Search for the cell housing the specified text and yield its [X, Y] center coordinate. 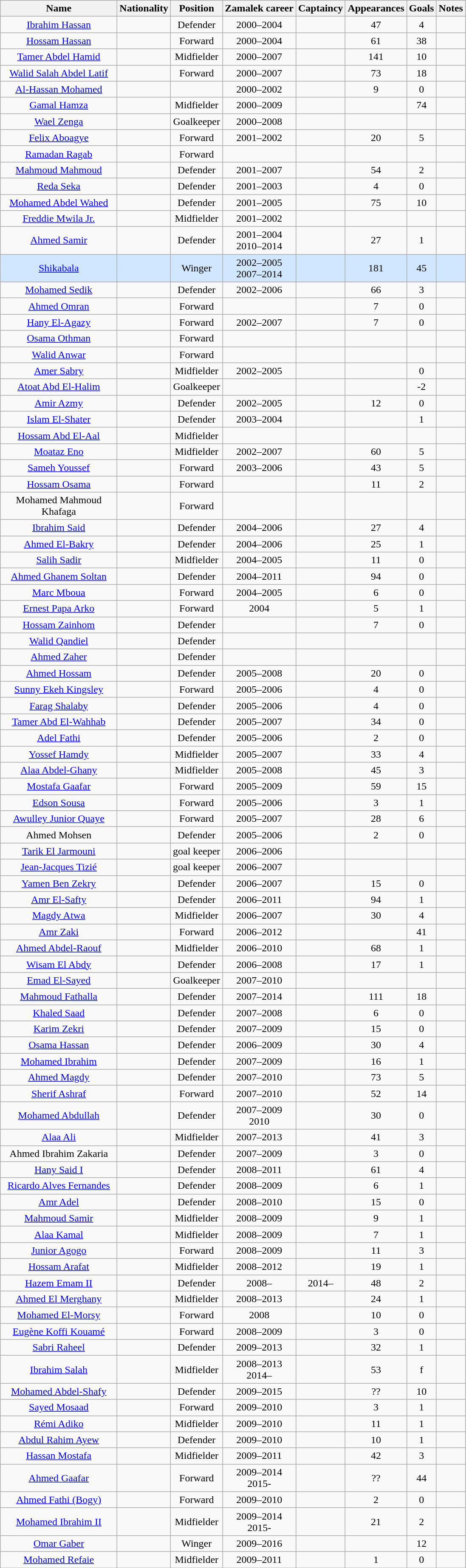
Mohamed El-Morsy [59, 1315]
Mahmoud Samir [59, 1218]
2008–2013 2014– [259, 1369]
2001–2004 2010–2014 [259, 240]
Abdul Rahim Ayew [59, 1440]
Ahmed Gaafar [59, 1478]
Sherif Ashraf [59, 1094]
2008–2010 [259, 1202]
Yossef Hamdy [59, 754]
-2 [421, 387]
Shikabala [59, 268]
Hossam Abd El-Aal [59, 435]
2014– [320, 1283]
Ahmed El-Bakry [59, 544]
Ibrahim Hassan [59, 25]
2006–2011 [259, 900]
Ibrahim Salah [59, 1369]
2006–2010 [259, 948]
Mohamed Abdullah [59, 1115]
74 [421, 105]
Ahmed El Merghany [59, 1299]
Sameh Youssef [59, 468]
f [421, 1369]
Mohamed Refaie [59, 1560]
Ahmed Samir [59, 240]
Farag Shalaby [59, 705]
Reda Seka [59, 186]
Ibrahim Said [59, 528]
Hany El-Agazy [59, 322]
Tamer Abdel Hamid [59, 57]
Osama Othman [59, 338]
54 [376, 170]
Magdy Atwa [59, 916]
32 [376, 1348]
Marc Mboua [59, 592]
Mohamed Mahmoud Khafaga [59, 506]
21 [376, 1521]
Ahmed Hossam [59, 673]
Amer Sabry [59, 371]
Appearances [376, 8]
2006–2008 [259, 964]
24 [376, 1299]
2006–2006 [259, 851]
Osama Hassan [59, 1045]
Amr El-Safty [59, 900]
2008– [259, 1283]
Awulley Junior Quaye [59, 819]
60 [376, 451]
Mohamed Ibrahim II [59, 1521]
Wael Zenga [59, 121]
2005–2009 [259, 787]
2006–2009 [259, 1045]
Mohamed Ibrahim [59, 1061]
Walid Qandiel [59, 641]
43 [376, 468]
Captaincy [320, 8]
Felix Aboagye [59, 138]
Alaa Abdel-Ghany [59, 770]
Walid Anwar [59, 355]
Mohamed Sedik [59, 290]
Tamer Abd El-Wahhab [59, 722]
52 [376, 1094]
2000–2002 [259, 89]
Ahmed Fathi (Bogy) [59, 1500]
Name [59, 8]
Adel Fathi [59, 738]
Notes [451, 8]
53 [376, 1369]
Hany Said I [59, 1170]
Hossam Osama [59, 484]
Alaa Kamal [59, 1234]
28 [376, 819]
Ahmed Ibrahim Zakaria [59, 1153]
Zamalek career [259, 8]
Tarik El Jarmouni [59, 851]
Walid Salah Abdel Latif [59, 73]
75 [376, 203]
Hazem Emam II [59, 1283]
Sunny Ekeh Kingsley [59, 689]
Moataz Eno [59, 451]
19 [376, 1266]
42 [376, 1456]
2004 [259, 609]
181 [376, 268]
2007–2008 [259, 1013]
Ricardo Alves Fernandes [59, 1186]
Sabri Raheel [59, 1348]
Mahmoud Fathalla [59, 996]
2002–2006 [259, 290]
47 [376, 25]
2009–2015 [259, 1391]
Edson Sousa [59, 803]
17 [376, 964]
Amr Adel [59, 1202]
68 [376, 948]
59 [376, 787]
Ahmed Ghanem Soltan [59, 576]
2000–2008 [259, 121]
Sayed Mosaad [59, 1407]
2009–2013 [259, 1348]
2008–2012 [259, 1266]
Alaa Ali [59, 1137]
2009–2016 [259, 1543]
2001–2003 [259, 186]
2001–2005 [259, 203]
34 [376, 722]
Wisam El Abdy [59, 964]
Junior Agogo [59, 1250]
Hossam Zainhom [59, 625]
2007–2014 [259, 996]
Gamal Hamza [59, 105]
14 [421, 1094]
Eugène Koffi Kouamé [59, 1331]
Ahmed Omran [59, 306]
48 [376, 1283]
Atoat Abd El-Halim [59, 387]
111 [376, 996]
2007–2009 2010 [259, 1115]
Hossam Hassan [59, 41]
Jean-Jacques Tizié [59, 867]
2004–2011 [259, 576]
2008–2011 [259, 1170]
Salih Sadir [59, 560]
Mohamed Abdel-Shafy [59, 1391]
Khaled Saad [59, 1013]
44 [421, 1478]
2007–2013 [259, 1137]
2006–2012 [259, 932]
Yamen Ben Zekry [59, 883]
Amir Azmy [59, 403]
33 [376, 754]
2008 [259, 1315]
Ahmed Zaher [59, 657]
25 [376, 544]
Ahmed Abdel-Raouf [59, 948]
2003–2006 [259, 468]
Islam El-Shater [59, 419]
38 [421, 41]
Hossam Arafat [59, 1266]
Amr Zaki [59, 932]
66 [376, 290]
2003–2004 [259, 419]
Ahmed Magdy [59, 1077]
141 [376, 57]
Mostafa Gaafar [59, 787]
Hassan Mostafa [59, 1456]
Mohamed Abdel Wahed [59, 203]
Freddie Mwila Jr. [59, 219]
Nationality [144, 8]
Goals [421, 8]
Position [197, 8]
2000–2009 [259, 105]
Emad El-Sayed [59, 980]
Ahmed Mohsen [59, 835]
Karim Zekri [59, 1029]
Omar Gaber [59, 1543]
2001–2007 [259, 170]
Rémi Adiko [59, 1424]
Al-Hassan Mohamed [59, 89]
2002–2005 2007–2014 [259, 268]
2008–2013 [259, 1299]
Ernest Papa Arko [59, 609]
Mahmoud Mahmoud [59, 170]
16 [376, 1061]
Ramadan Ragab [59, 154]
